For the text-containing cell, return its midpoint in [x, y] coordinate format. 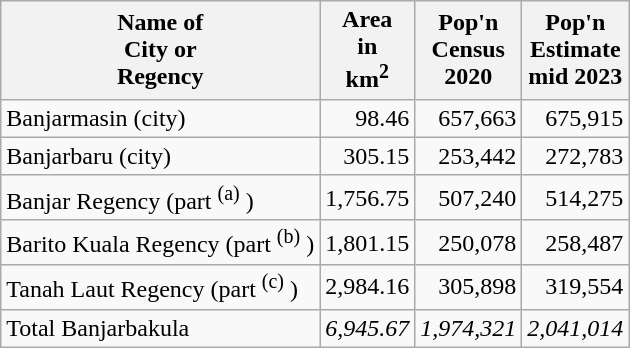
258,487 [576, 242]
305.15 [368, 156]
6,945.67 [368, 328]
Banjar Regency (part (a) ) [160, 198]
305,898 [468, 288]
Banjarmasin (city) [160, 118]
Banjarbaru (city) [160, 156]
1,801.15 [368, 242]
657,663 [468, 118]
319,554 [576, 288]
Name ofCity orRegency [160, 50]
Area inkm2 [368, 50]
1,756.75 [368, 198]
253,442 [468, 156]
272,783 [576, 156]
Pop'nEstimate mid 2023 [576, 50]
514,275 [576, 198]
507,240 [468, 198]
250,078 [468, 242]
Tanah Laut Regency (part (c) ) [160, 288]
2,984.16 [368, 288]
Barito Kuala Regency (part (b) ) [160, 242]
1,974,321 [468, 328]
Total Banjarbakula [160, 328]
98.46 [368, 118]
2,041,014 [576, 328]
Pop'nCensus2020 [468, 50]
675,915 [576, 118]
